Pinpoint the cell where the given text exists, returning its [X, Y] midpoint coordinate. 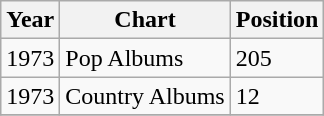
205 [277, 58]
12 [277, 96]
Country Albums [145, 96]
Chart [145, 20]
Position [277, 20]
Pop Albums [145, 58]
Year [30, 20]
